Determine the [x, y] coordinate at the center of the cell enclosing the given text.  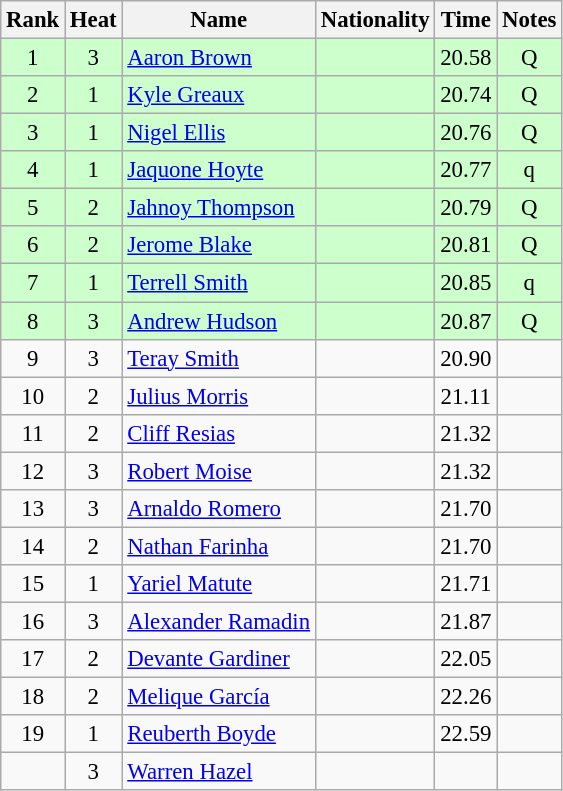
Alexander Ramadin [218, 621]
12 [33, 471]
8 [33, 321]
22.59 [466, 734]
18 [33, 697]
6 [33, 245]
20.58 [466, 58]
Cliff Resias [218, 433]
4 [33, 170]
Andrew Hudson [218, 321]
10 [33, 396]
Notes [530, 20]
19 [33, 734]
Kyle Greaux [218, 95]
Aaron Brown [218, 58]
Terrell Smith [218, 283]
Nathan Farinha [218, 546]
Melique García [218, 697]
20.85 [466, 283]
Robert Moise [218, 471]
Arnaldo Romero [218, 509]
Jahnoy Thompson [218, 208]
Devante Gardiner [218, 659]
13 [33, 509]
15 [33, 584]
20.74 [466, 95]
11 [33, 433]
16 [33, 621]
Teray Smith [218, 358]
21.87 [466, 621]
Name [218, 20]
21.11 [466, 396]
Julius Morris [218, 396]
9 [33, 358]
Heat [94, 20]
5 [33, 208]
17 [33, 659]
Jerome Blake [218, 245]
Jaquone Hoyte [218, 170]
7 [33, 283]
22.05 [466, 659]
20.81 [466, 245]
Time [466, 20]
22.26 [466, 697]
Rank [33, 20]
20.79 [466, 208]
20.77 [466, 170]
Nigel Ellis [218, 133]
Yariel Matute [218, 584]
14 [33, 546]
20.90 [466, 358]
Reuberth Boyde [218, 734]
21.71 [466, 584]
Nationality [374, 20]
20.87 [466, 321]
Warren Hazel [218, 772]
20.76 [466, 133]
